Return the (X, Y) coordinate for the center point of the cell that contains the specified text.  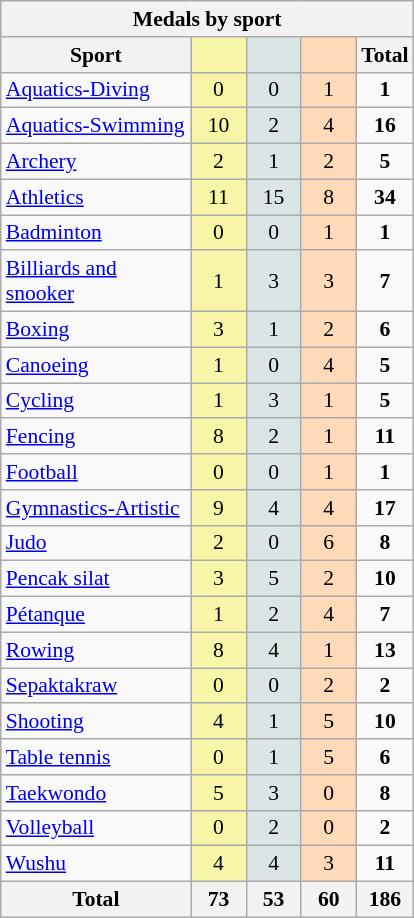
17 (384, 508)
Pétanque (96, 615)
Athletics (96, 197)
73 (218, 900)
Shooting (96, 722)
9 (218, 508)
Canoeing (96, 365)
Billiards and snooker (96, 282)
Gymnastics-Artistic (96, 508)
Cycling (96, 401)
Football (96, 472)
Judo (96, 543)
Wushu (96, 864)
Aquatics-Swimming (96, 126)
53 (274, 900)
60 (328, 900)
Volleyball (96, 828)
Sport (96, 55)
Boxing (96, 330)
13 (384, 650)
15 (274, 197)
34 (384, 197)
16 (384, 126)
Pencak silat (96, 579)
Badminton (96, 233)
Aquatics-Diving (96, 90)
Archery (96, 162)
Fencing (96, 437)
Table tennis (96, 757)
Rowing (96, 650)
Sepaktakraw (96, 686)
186 (384, 900)
Medals by sport (208, 19)
Taekwondo (96, 793)
